Provide the (x, y) coordinate of the cell's center where the given text is located.  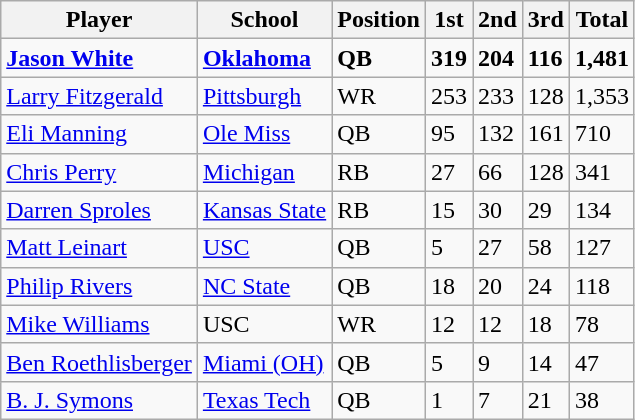
Kansas State (264, 210)
30 (498, 210)
319 (448, 58)
78 (602, 324)
Ben Roethlisberger (100, 362)
NC State (264, 286)
1st (448, 20)
Miami (OH) (264, 362)
1,353 (602, 96)
710 (602, 134)
15 (448, 210)
132 (498, 134)
20 (498, 286)
38 (602, 400)
Ole Miss (264, 134)
3rd (546, 20)
161 (546, 134)
Matt Leinart (100, 248)
Philip Rivers (100, 286)
127 (602, 248)
14 (546, 362)
95 (448, 134)
1,481 (602, 58)
341 (602, 172)
29 (546, 210)
Larry Fitzgerald (100, 96)
24 (546, 286)
Eli Manning (100, 134)
204 (498, 58)
Total (602, 20)
Position (379, 20)
Michigan (264, 172)
9 (498, 362)
School (264, 20)
Oklahoma (264, 58)
Pittsburgh (264, 96)
58 (546, 248)
1 (448, 400)
116 (546, 58)
233 (498, 96)
Chris Perry (100, 172)
Mike Williams (100, 324)
7 (498, 400)
118 (602, 286)
Darren Sproles (100, 210)
134 (602, 210)
21 (546, 400)
66 (498, 172)
2nd (498, 20)
47 (602, 362)
Jason White (100, 58)
253 (448, 96)
Texas Tech (264, 400)
B. J. Symons (100, 400)
Player (100, 20)
